Detect which cell encompasses the target text, then output its (X, Y) center coordinate. 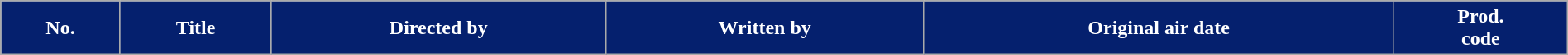
Written by (765, 28)
Original air date (1159, 28)
Title (195, 28)
No. (61, 28)
Prod.code (1481, 28)
Directed by (438, 28)
